For the text-containing cell, return its midpoint in [x, y] coordinate format. 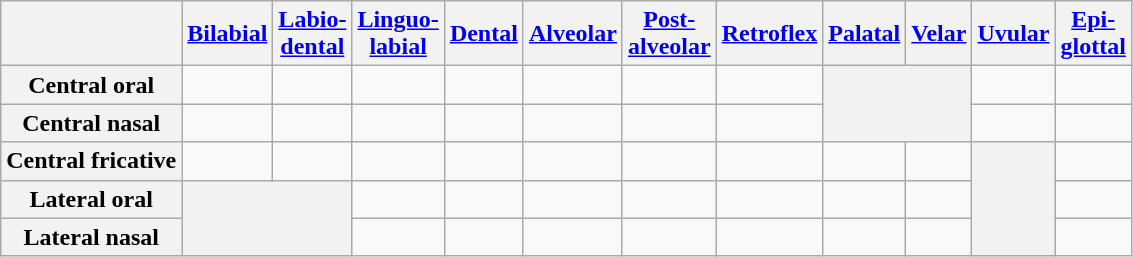
Dental [484, 34]
Central oral [92, 85]
Retroflex [770, 34]
Post-alveolar [669, 34]
Linguo-labial [398, 34]
Labio-dental [312, 34]
Lateral oral [92, 199]
Central fricative [92, 161]
Lateral nasal [92, 237]
Alveolar [572, 34]
Uvular [1014, 34]
Bilabial [228, 34]
Palatal [864, 34]
Epi-glottal [1093, 34]
Central nasal [92, 123]
Velar [939, 34]
